From the cell containing the given text, extract its center point as [x, y] coordinate. 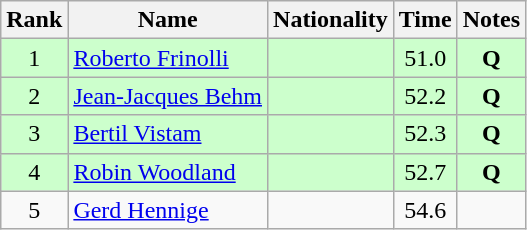
54.6 [425, 210]
1 [34, 58]
Gerd Hennige [168, 210]
52.3 [425, 134]
2 [34, 96]
Roberto Frinolli [168, 58]
Bertil Vistam [168, 134]
4 [34, 172]
Time [425, 20]
Nationality [331, 20]
3 [34, 134]
Name [168, 20]
5 [34, 210]
Robin Woodland [168, 172]
52.2 [425, 96]
51.0 [425, 58]
Notes [491, 20]
Jean-Jacques Behm [168, 96]
52.7 [425, 172]
Rank [34, 20]
